Pinpoint the cell where the given text exists, returning its [x, y] midpoint coordinate. 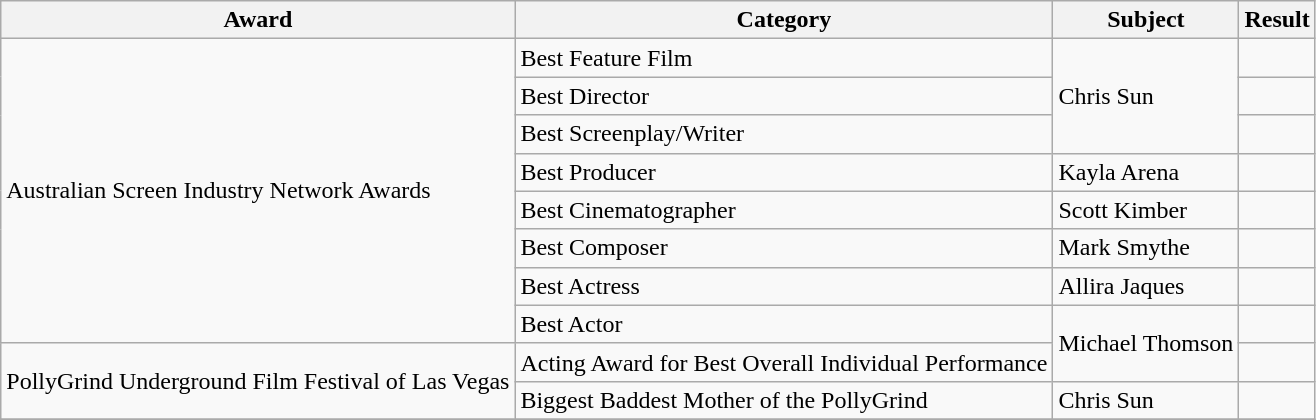
Best Feature Film [784, 58]
Best Actor [784, 324]
Subject [1146, 20]
PollyGrind Underground Film Festival of Las Vegas [258, 381]
Best Screenplay/Writer [784, 134]
Mark Smythe [1146, 248]
Kayla Arena [1146, 172]
Acting Award for Best Overall Individual Performance [784, 362]
Award [258, 20]
Result [1277, 20]
Biggest Baddest Mother of the PollyGrind [784, 400]
Best Cinematographer [784, 210]
Best Producer [784, 172]
Best Actress [784, 286]
Category [784, 20]
Scott Kimber [1146, 210]
Best Composer [784, 248]
Best Director [784, 96]
Allira Jaques [1146, 286]
Michael Thomson [1146, 343]
Australian Screen Industry Network Awards [258, 191]
